Output the (X, Y) coordinate of the center of the cell containing the given text.  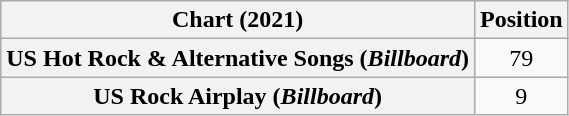
US Rock Airplay (Billboard) (238, 96)
Position (521, 20)
Chart (2021) (238, 20)
79 (521, 58)
US Hot Rock & Alternative Songs (Billboard) (238, 58)
9 (521, 96)
